Scan for the cell matching the given text and deliver its [x, y] coordinate at center. 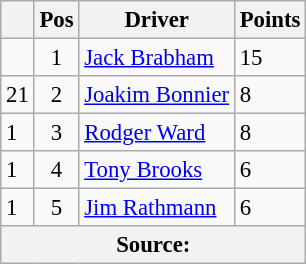
3 [56, 133]
2 [56, 95]
Tony Brooks [157, 170]
Points [270, 20]
Source: [154, 245]
21 [18, 95]
4 [56, 170]
Joakim Bonnier [157, 95]
15 [270, 58]
Driver [157, 20]
Pos [56, 20]
Jim Rathmann [157, 208]
Jack Brabham [157, 58]
5 [56, 208]
Rodger Ward [157, 133]
